Pinpoint the cell where the given text exists, returning its [x, y] midpoint coordinate. 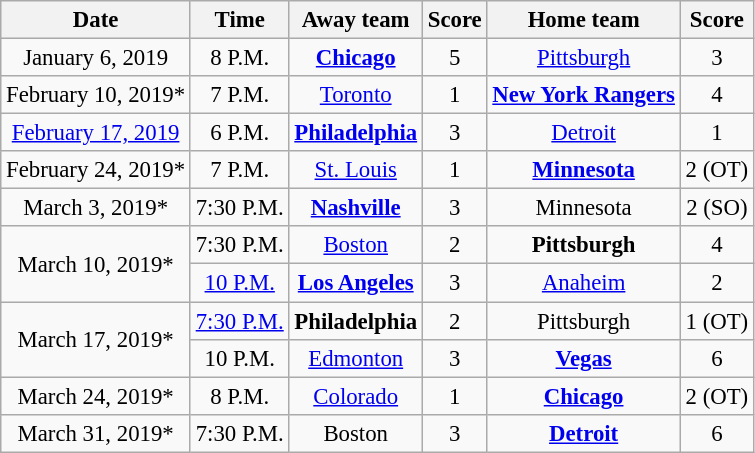
Home team [584, 20]
2 (SO) [716, 208]
New York Rangers [584, 95]
Los Angeles [356, 283]
February 10, 2019* [96, 95]
March 17, 2019* [96, 340]
March 3, 2019* [96, 208]
St. Louis [356, 170]
Date [96, 20]
February 17, 2019 [96, 133]
Nashville [356, 208]
March 10, 2019* [96, 264]
Anaheim [584, 283]
Edmonton [356, 358]
Time [240, 20]
March 24, 2019* [96, 396]
Toronto [356, 95]
1 (OT) [716, 321]
Vegas [584, 358]
February 24, 2019* [96, 170]
6 P.M. [240, 133]
Away team [356, 20]
March 31, 2019* [96, 433]
Colorado [356, 396]
5 [454, 58]
January 6, 2019 [96, 58]
